Determine the (x, y) coordinate at the center of the cell enclosing the given text.  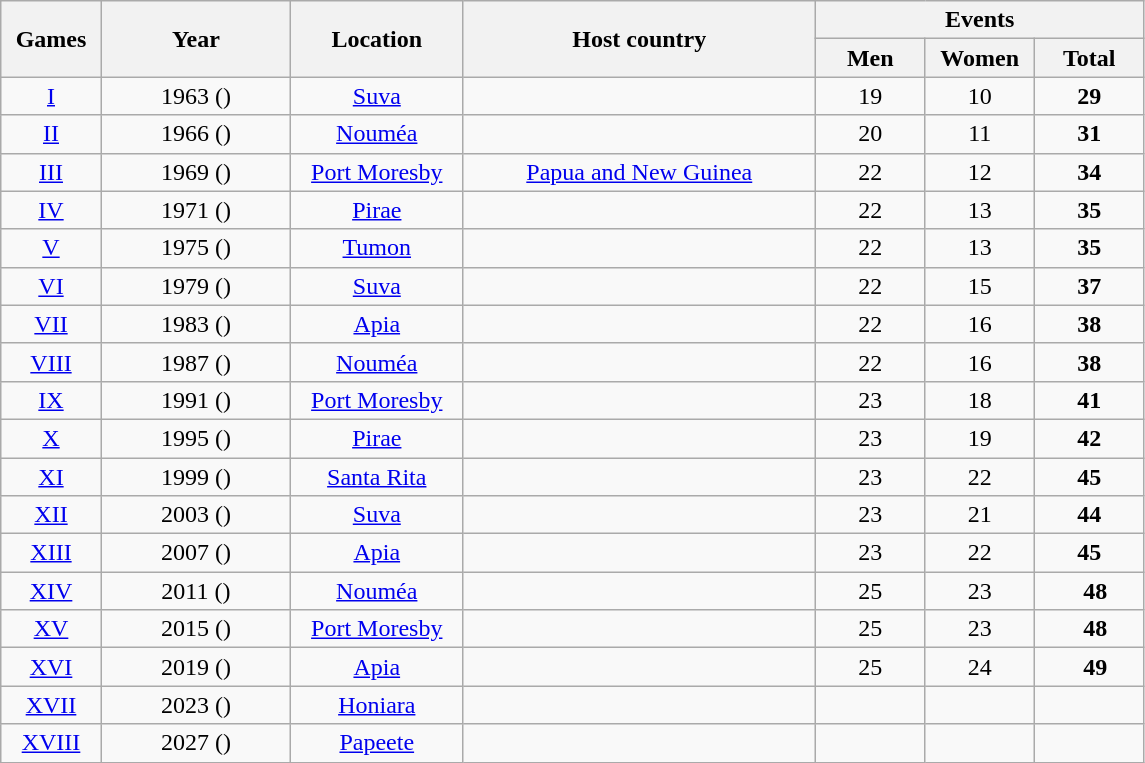
Games (51, 39)
Women (980, 58)
41 (1088, 400)
1999 () (196, 477)
1983 () (196, 324)
1971 () (196, 210)
31 (1088, 134)
Men (870, 58)
11 (980, 134)
21 (980, 515)
Papeete (377, 743)
1963 () (196, 96)
I (51, 96)
2003 () (196, 515)
VII (51, 324)
Location (377, 39)
Host country (639, 39)
24 (980, 667)
18 (980, 400)
2015 () (196, 629)
34 (1088, 172)
XVII (51, 705)
Year (196, 39)
XIII (51, 553)
XVI (51, 667)
10 (980, 96)
1979 () (196, 286)
44 (1088, 515)
XVIII (51, 743)
29 (1088, 96)
20 (870, 134)
Santa Rita (377, 477)
Papua and New Guinea (639, 172)
49 (1088, 667)
XIV (51, 591)
42 (1088, 438)
III (51, 172)
Honiara (377, 705)
2019 () (196, 667)
VI (51, 286)
Tumon (377, 248)
1975 () (196, 248)
1969 () (196, 172)
Events (980, 20)
XII (51, 515)
37 (1088, 286)
2007 () (196, 553)
V (51, 248)
1966 () (196, 134)
1987 () (196, 362)
IX (51, 400)
X (51, 438)
Total (1088, 58)
1991 () (196, 400)
2027 () (196, 743)
2023 () (196, 705)
XI (51, 477)
II (51, 134)
1995 () (196, 438)
IV (51, 210)
12 (980, 172)
15 (980, 286)
2011 () (196, 591)
XV (51, 629)
VIII (51, 362)
